Return the (X, Y) coordinate for the center point of the cell that contains the specified text.  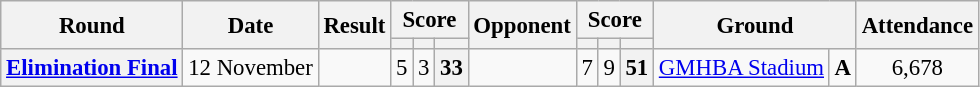
A (842, 68)
9 (609, 68)
Result (354, 25)
Elimination Final (92, 68)
Opponent (522, 25)
6,678 (917, 68)
33 (452, 68)
Attendance (917, 25)
Date (250, 25)
Ground (756, 25)
5 (402, 68)
7 (587, 68)
12 November (250, 68)
GMHBA Stadium (742, 68)
Round (92, 25)
3 (424, 68)
51 (636, 68)
